Provide the (X, Y) coordinate of the cell's center where the given text is located.  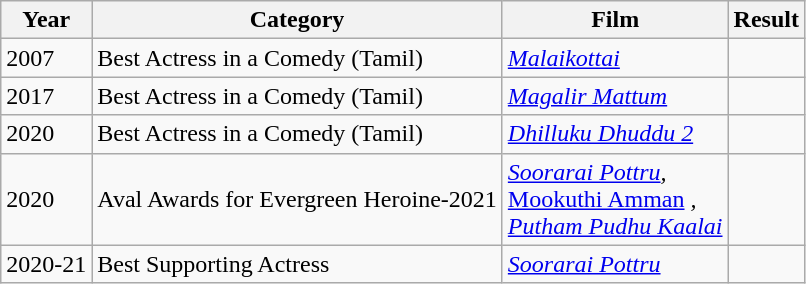
Category (298, 20)
Dhilluku Dhuddu 2 (615, 134)
2007 (46, 58)
Year (46, 20)
Best Supporting Actress (298, 264)
Soorarai Pottru (615, 264)
Malaikottai (615, 58)
Aval Awards for Evergreen Heroine-2021 (298, 199)
Soorarai Pottru, Mookuthi Amman , Putham Pudhu Kaalai (615, 199)
2017 (46, 96)
2020-21 (46, 264)
Film (615, 20)
Magalir Mattum (615, 96)
Result (766, 20)
